Provide the [x, y] coordinate of the cell's center where the given text is located.  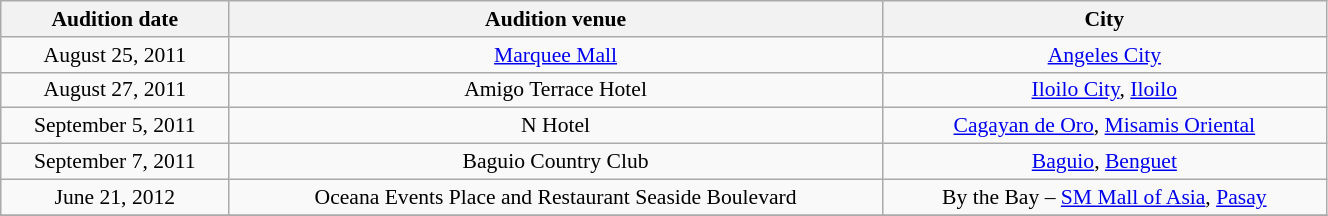
Iloilo City, Iloilo [1104, 90]
Audition date [115, 19]
September 7, 2011 [115, 162]
By the Bay – SM Mall of Asia, Pasay [1104, 197]
Cagayan de Oro, Misamis Oriental [1104, 126]
City [1104, 19]
Amigo Terrace Hotel [556, 90]
September 5, 2011 [115, 126]
Marquee Mall [556, 55]
June 21, 2012 [115, 197]
Angeles City [1104, 55]
Oceana Events Place and Restaurant Seaside Boulevard [556, 197]
Baguio, Benguet [1104, 162]
Baguio Country Club [556, 162]
N Hotel [556, 126]
August 27, 2011 [115, 90]
August 25, 2011 [115, 55]
Audition venue [556, 19]
